Return [X, Y] of the center of cell containing provided text 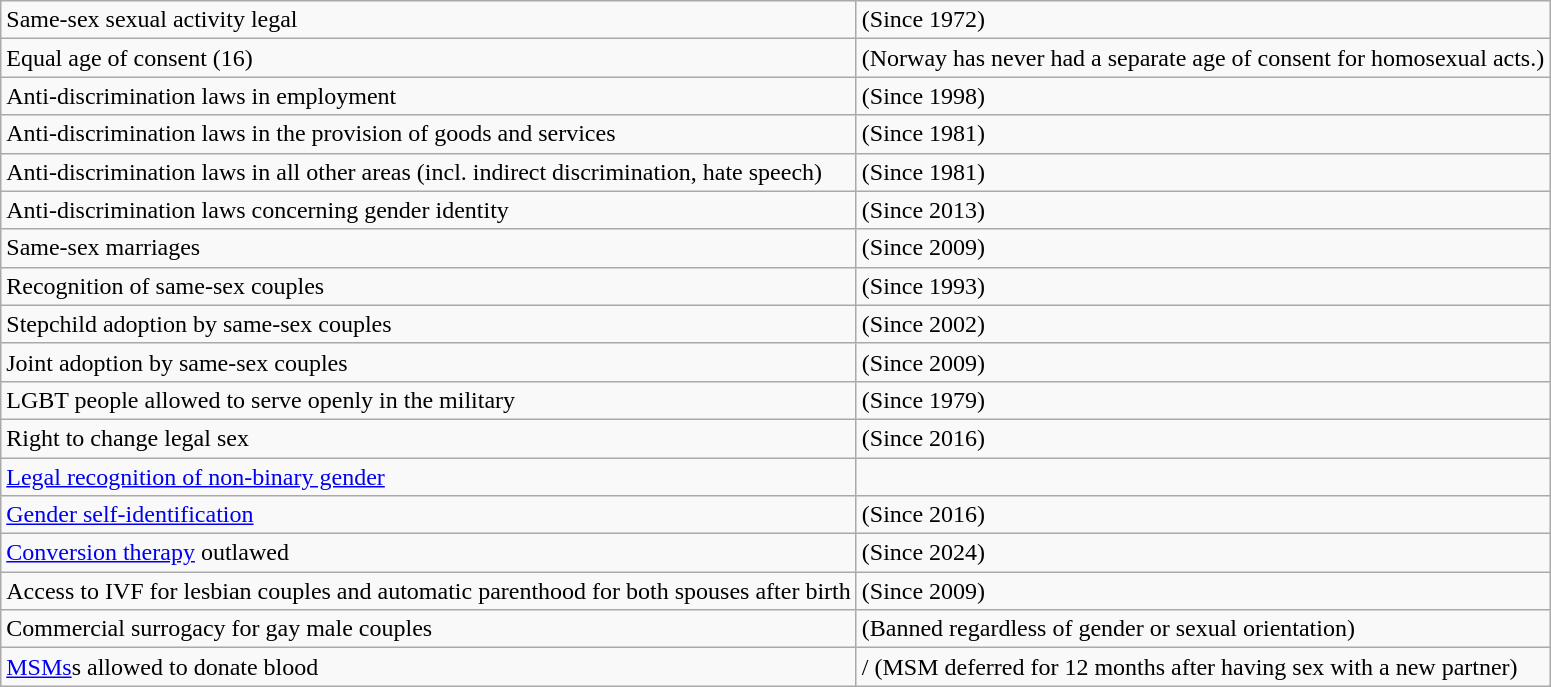
Commercial surrogacy for gay male couples [429, 629]
Anti-discrimination laws in employment [429, 96]
Joint adoption by same-sex couples [429, 362]
Legal recognition of non-binary gender [429, 477]
Right to change legal sex [429, 438]
(Since 1972) [1202, 20]
(Since 2002) [1202, 324]
(Norway has never had a separate age of consent for homosexual acts.) [1202, 58]
Gender self-identification [429, 515]
Same-sex marriages [429, 248]
Stepchild adoption by same-sex couples [429, 324]
Anti-discrimination laws in all other areas (incl. indirect discrimination, hate speech) [429, 172]
Access to IVF for lesbian couples and automatic parenthood for both spouses after birth [429, 591]
LGBT people allowed to serve openly in the military [429, 400]
Anti-discrimination laws in the provision of goods and services [429, 134]
(Since 1993) [1202, 286]
/ (MSM deferred for 12 months after having sex with a new partner) [1202, 667]
(Since 2013) [1202, 210]
Equal age of consent (16) [429, 58]
(Since 1998) [1202, 96]
Conversion therapy outlawed [429, 553]
(Banned regardless of gender or sexual orientation) [1202, 629]
Recognition of same-sex couples [429, 286]
Anti-discrimination laws concerning gender identity [429, 210]
Same-sex sexual activity legal [429, 20]
(Since 1979) [1202, 400]
MSMss allowed to donate blood [429, 667]
(Since 2024) [1202, 553]
